For the text-containing cell, return its midpoint in (x, y) coordinate format. 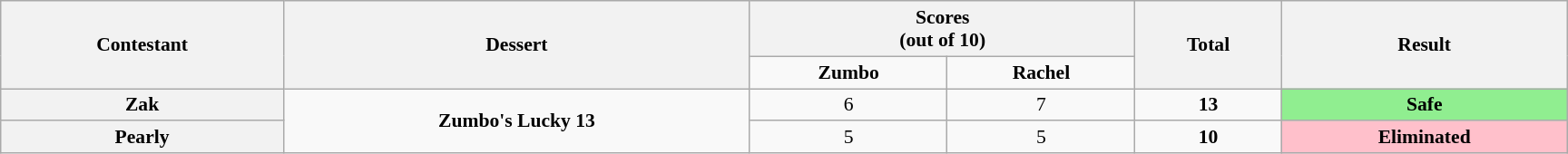
10 (1209, 138)
6 (848, 105)
Rachel (1042, 72)
Scores(out of 10) (942, 29)
Dessert (516, 45)
Pearly (142, 138)
7 (1042, 105)
Zak (142, 105)
Result (1425, 45)
13 (1209, 105)
Eliminated (1425, 138)
Contestant (142, 45)
Total (1209, 45)
Zumbo (848, 72)
Safe (1425, 105)
Zumbo's Lucky 13 (516, 121)
